Return the [X, Y] coordinate for the center point of the cell that contains the specified text.  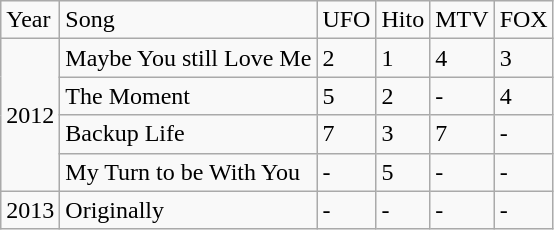
2012 [30, 115]
Hito [403, 20]
Originally [188, 210]
My Turn to be With You [188, 172]
2013 [30, 210]
MTV [462, 20]
Year [30, 20]
FOX [524, 20]
Maybe You still Love Me [188, 58]
Backup Life [188, 134]
Song [188, 20]
1 [403, 58]
UFO [346, 20]
The Moment [188, 96]
